Extract the [x, y] coordinate from the center of the cell holding the provided text.  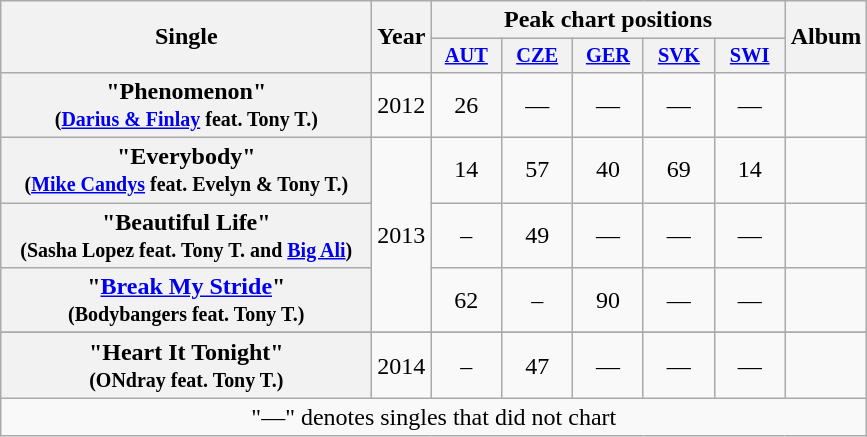
Year [402, 37]
2013 [402, 236]
26 [466, 104]
"—" denotes singles that did not chart [434, 417]
SWI [750, 56]
57 [538, 170]
69 [678, 170]
GER [608, 56]
47 [538, 366]
Album [826, 37]
62 [466, 300]
40 [608, 170]
2012 [402, 104]
SVK [678, 56]
CZE [538, 56]
"Beautiful Life"(Sasha Lopez feat. Tony T. and Big Ali) [186, 236]
AUT [466, 56]
2014 [402, 366]
"Everybody"(Mike Candys feat. Evelyn & Tony T.) [186, 170]
Peak chart positions [608, 20]
90 [608, 300]
"Break My Stride"(Bodybangers feat. Tony T.) [186, 300]
"Phenomenon"(Darius & Finlay feat. Tony T.) [186, 104]
Single [186, 37]
49 [538, 236]
"Heart It Tonight"(ONdray feat. Tony T.) [186, 366]
